Search for the cell housing the specified text and yield its [X, Y] center coordinate. 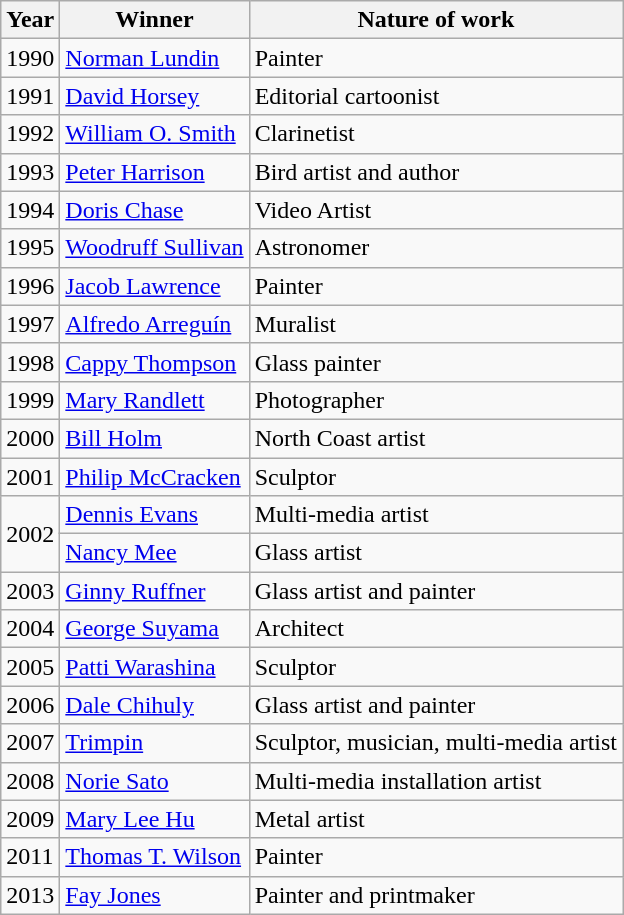
1993 [30, 172]
1991 [30, 96]
Clarinetist [436, 134]
Mary Lee Hu [154, 819]
Architect [436, 629]
Dale Chihuly [154, 705]
Multi-media artist [436, 515]
Norman Lundin [154, 58]
1994 [30, 210]
Winner [154, 20]
1998 [30, 362]
Woodruff Sullivan [154, 248]
North Coast artist [436, 438]
2008 [30, 781]
2001 [30, 477]
Fay Jones [154, 895]
1990 [30, 58]
Dennis Evans [154, 515]
Video Artist [436, 210]
Bill Holm [154, 438]
2005 [30, 667]
David Horsey [154, 96]
Metal artist [436, 819]
Editorial cartoonist [436, 96]
Photographer [436, 400]
2011 [30, 857]
1999 [30, 400]
William O. Smith [154, 134]
Glass painter [436, 362]
Sculptor, musician, multi-media artist [436, 743]
Multi-media installation artist [436, 781]
2000 [30, 438]
Alfredo Arreguín [154, 324]
Trimpin [154, 743]
2009 [30, 819]
Muralist [436, 324]
Astronomer [436, 248]
Glass artist [436, 553]
George Suyama [154, 629]
Thomas T. Wilson [154, 857]
Mary Randlett [154, 400]
Doris Chase [154, 210]
Patti Warashina [154, 667]
1995 [30, 248]
Norie Sato [154, 781]
Jacob Lawrence [154, 286]
Cappy Thompson [154, 362]
Painter and printmaker [436, 895]
Peter Harrison [154, 172]
Year [30, 20]
1992 [30, 134]
2006 [30, 705]
Ginny Ruffner [154, 591]
1996 [30, 286]
2002 [30, 534]
Bird artist and author [436, 172]
2004 [30, 629]
2013 [30, 895]
Philip McCracken [154, 477]
2007 [30, 743]
1997 [30, 324]
Nancy Mee [154, 553]
2003 [30, 591]
Nature of work [436, 20]
